Locate the cell with the specified text and output its (X, Y) center coordinate. 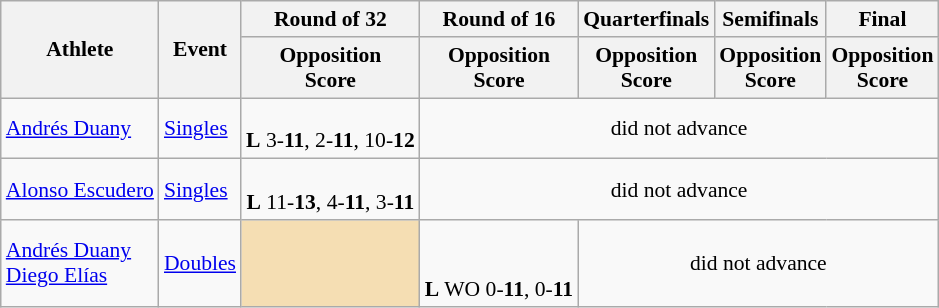
Doubles (200, 264)
Final (882, 19)
Event (200, 50)
L 11-13, 4-11, 3-11 (330, 190)
Semifinals (770, 19)
Andrés Duany (80, 128)
L 3-11, 2-11, 10-12 (330, 128)
Quarterfinals (646, 19)
Round of 16 (500, 19)
Round of 32 (330, 19)
Alonso Escudero (80, 190)
L WO 0-11, 0-11 (500, 264)
Andrés DuanyDiego Elías (80, 264)
Athlete (80, 50)
